Scan for the cell matching the given text and deliver its (x, y) coordinate at center. 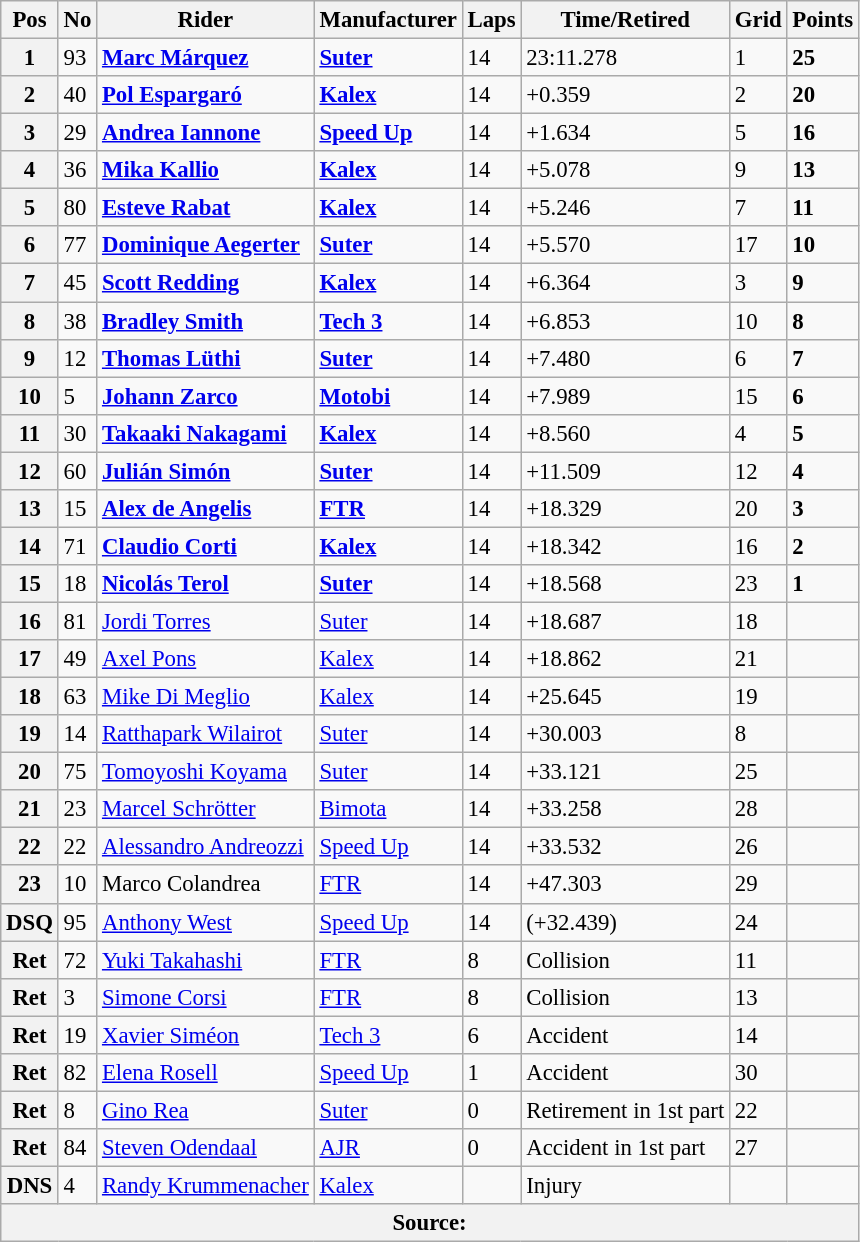
Alessandro Andreozzi (206, 847)
Mika Kallio (206, 170)
+1.634 (626, 133)
Bradley Smith (206, 321)
Anthony West (206, 922)
27 (758, 1148)
AJR (388, 1148)
Dominique Aegerter (206, 245)
Marco Colandrea (206, 885)
Accident in 1st part (626, 1148)
Thomas Lüthi (206, 358)
+47.303 (626, 885)
Julián Simón (206, 471)
Marcel Schrötter (206, 809)
+18.329 (626, 509)
Claudio Corti (206, 546)
60 (77, 471)
36 (77, 170)
Gino Rea (206, 1110)
Pol Espargaró (206, 95)
Source: (430, 1223)
82 (77, 1073)
95 (77, 922)
63 (77, 697)
Elena Rosell (206, 1073)
+18.687 (626, 621)
Tomoyoshi Koyama (206, 772)
Marc Márquez (206, 58)
+6.364 (626, 283)
+5.078 (626, 170)
26 (758, 847)
Grid (758, 20)
Scott Redding (206, 283)
77 (77, 245)
Esteve Rabat (206, 208)
Alex de Angelis (206, 509)
Axel Pons (206, 659)
23:11.278 (626, 58)
+5.570 (626, 245)
Randy Krummenacher (206, 1185)
+7.480 (626, 358)
+7.989 (626, 396)
45 (77, 283)
Mike Di Meglio (206, 697)
Motobi (388, 396)
+11.509 (626, 471)
28 (758, 809)
Laps (492, 20)
Retirement in 1st part (626, 1110)
Time/Retired (626, 20)
+5.246 (626, 208)
81 (77, 621)
40 (77, 95)
DSQ (30, 922)
Nicolás Terol (206, 584)
Takaaki Nakagami (206, 433)
71 (77, 546)
Xavier Siméon (206, 1035)
Rider (206, 20)
+18.342 (626, 546)
72 (77, 960)
No (77, 20)
Andrea Iannone (206, 133)
Ratthapark Wilairot (206, 734)
+6.853 (626, 321)
Steven Odendaal (206, 1148)
+18.568 (626, 584)
Points (822, 20)
Yuki Takahashi (206, 960)
+8.560 (626, 433)
+33.121 (626, 772)
Simone Corsi (206, 997)
+33.258 (626, 809)
+0.359 (626, 95)
+30.003 (626, 734)
84 (77, 1148)
Johann Zarco (206, 396)
49 (77, 659)
75 (77, 772)
Pos (30, 20)
+18.862 (626, 659)
DNS (30, 1185)
Bimota (388, 809)
Injury (626, 1185)
80 (77, 208)
Manufacturer (388, 20)
24 (758, 922)
+33.532 (626, 847)
Jordi Torres (206, 621)
+25.645 (626, 697)
(+32.439) (626, 922)
38 (77, 321)
93 (77, 58)
